Find where the given text appears and provide that cell's center as [X, Y] coordinate. 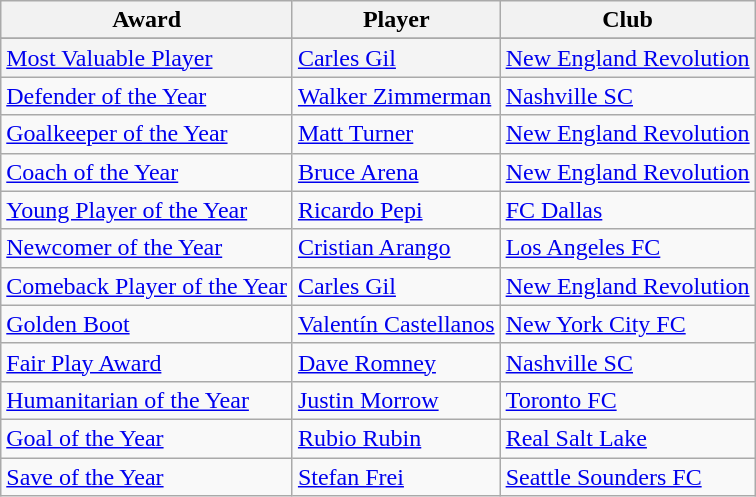
Real Salt Lake [628, 438]
Justin Morrow [396, 400]
New York City FC [628, 324]
Matt Turner [396, 134]
Newcomer of the Year [147, 248]
Valentín Castellanos [396, 324]
Most Valuable Player [147, 58]
Coach of the Year [147, 172]
FC Dallas [628, 210]
Goal of the Year [147, 438]
Goalkeeper of the Year [147, 134]
Seattle Sounders FC [628, 477]
Ricardo Pepi [396, 210]
Comeback Player of the Year [147, 286]
Toronto FC [628, 400]
Dave Romney [396, 362]
Los Angeles FC [628, 248]
Golden Boot [147, 324]
Rubio Rubin [396, 438]
Young Player of the Year [147, 210]
Save of the Year [147, 477]
Humanitarian of the Year [147, 400]
Cristian Arango [396, 248]
Defender of the Year [147, 96]
Stefan Frei [396, 477]
Walker Zimmerman [396, 96]
Club [628, 20]
Bruce Arena [396, 172]
Award [147, 20]
Player [396, 20]
Fair Play Award [147, 362]
